Search for the cell housing the specified text and yield its [x, y] center coordinate. 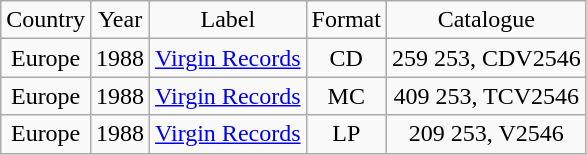
Country [46, 20]
LP [346, 134]
259 253, CDV2546 [486, 58]
MC [346, 96]
Label [228, 20]
Catalogue [486, 20]
Year [120, 20]
209 253, V2546 [486, 134]
Format [346, 20]
CD [346, 58]
409 253, TCV2546 [486, 96]
